From the cell containing the given text, extract its center point as (X, Y) coordinate. 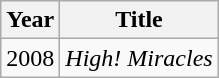
Year (30, 20)
2008 (30, 58)
High! Miracles (139, 58)
Title (139, 20)
